Determine the (X, Y) coordinate at the center of the cell enclosing the given text.  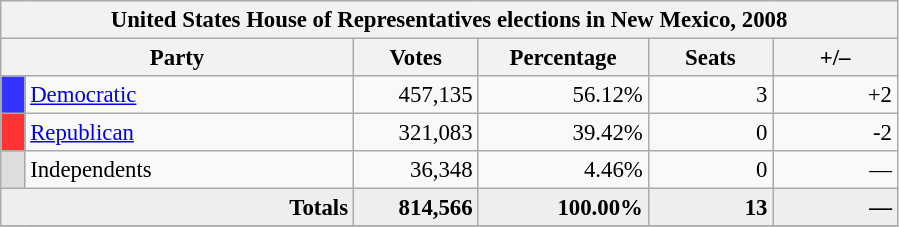
Votes (416, 58)
100.00% (563, 208)
36,348 (416, 170)
Totals (178, 208)
457,135 (416, 95)
13 (710, 208)
3 (710, 95)
39.42% (563, 133)
4.46% (563, 170)
-2 (836, 133)
321,083 (416, 133)
+2 (836, 95)
56.12% (563, 95)
Republican (189, 133)
United States House of Representatives elections in New Mexico, 2008 (450, 20)
Percentage (563, 58)
Seats (710, 58)
Independents (189, 170)
Party (178, 58)
Democratic (189, 95)
814,566 (416, 208)
+/– (836, 58)
